Extract the (X, Y) coordinate from the center of the cell holding the provided text.  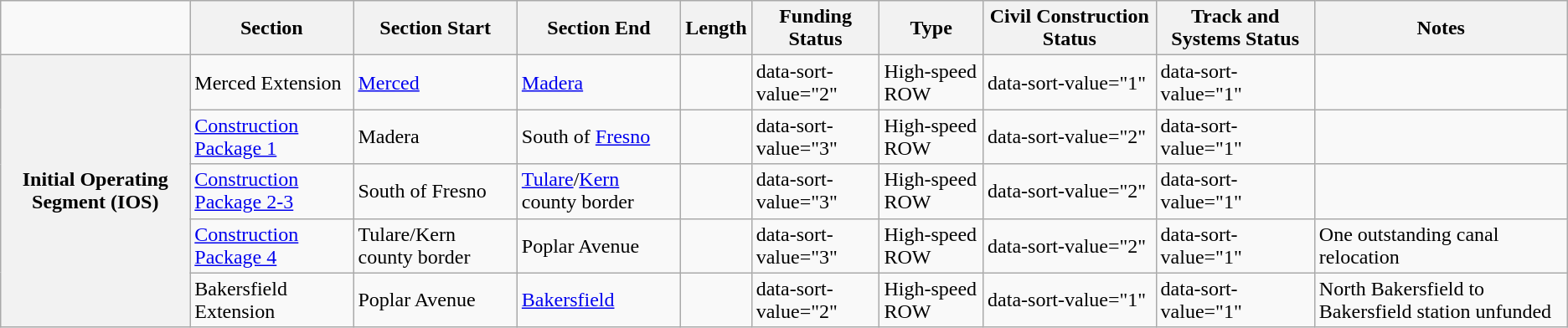
Initial Operating Segment (IOS) (95, 191)
Construction Package 2-3 (271, 191)
Bakersfield Extension (271, 300)
Bakersfield (598, 300)
Merced (436, 82)
Civil Construction Status (1070, 28)
Track and Systems Status (1235, 28)
Section Start (436, 28)
Funding Status (816, 28)
Notes (1441, 28)
Construction Package 4 (271, 246)
Length (716, 28)
One outstanding canal relocation (1441, 246)
North Bakersfield to Bakersfield station unfunded (1441, 300)
Construction Package 1 (271, 137)
Section End (598, 28)
Type (931, 28)
Section (271, 28)
Merced Extension (271, 82)
